Scan for the cell matching the given text and deliver its [X, Y] coordinate at center. 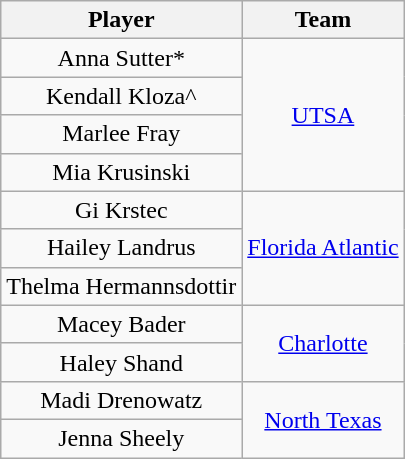
Marlee Fray [122, 134]
UTSA [323, 115]
Haley Shand [122, 362]
Mia Krusinski [122, 172]
Macey Bader [122, 324]
Jenna Sheely [122, 438]
Anna Sutter* [122, 58]
Madi Drenowatz [122, 400]
Hailey Landrus [122, 248]
Player [122, 20]
Kendall Kloza^ [122, 96]
Charlotte [323, 343]
North Texas [323, 419]
Florida Atlantic [323, 248]
Thelma Hermannsdottir [122, 286]
Team [323, 20]
Gi Krstec [122, 210]
